Output the [X, Y] coordinate of the center of the cell containing the given text.  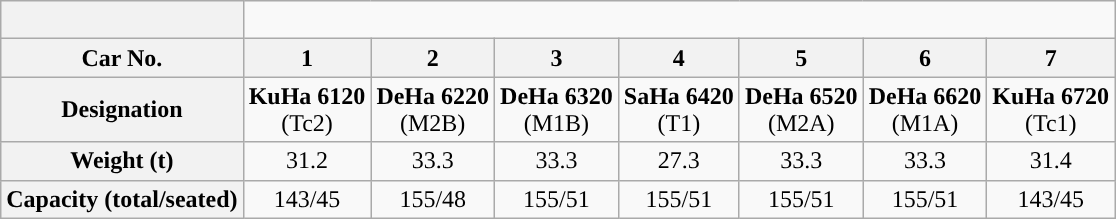
Capacity (total/seated) [122, 199]
Designation [122, 110]
DeHa 6320 (M1B) [557, 110]
155/48 [433, 199]
2 [433, 58]
Weight (t) [122, 161]
KuHa 6720 (Tc1) [1051, 110]
31.4 [1051, 161]
6 [925, 58]
31.2 [307, 161]
DeHa 6520 (M2A) [801, 110]
7 [1051, 58]
DeHa 6620 (M1A) [925, 110]
3 [557, 58]
SaHa 6420 (T1) [678, 110]
5 [801, 58]
4 [678, 58]
27.3 [678, 161]
KuHa 6120(Tc2) [307, 110]
1 [307, 58]
DeHa 6220 (M2B) [433, 110]
Car No. [122, 58]
